Scan for the cell matching the given text and deliver its (x, y) coordinate at center. 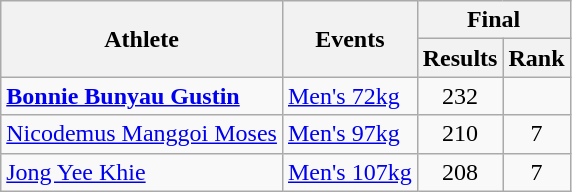
210 (460, 134)
Final (494, 20)
Men's 72kg (350, 96)
232 (460, 96)
Men's 97kg (350, 134)
Events (350, 39)
Results (460, 58)
Rank (536, 58)
Jong Yee Khie (142, 172)
208 (460, 172)
Nicodemus Manggoi Moses (142, 134)
Men's 107kg (350, 172)
Athlete (142, 39)
Bonnie Bunyau Gustin (142, 96)
